Scan for the cell matching the given text and deliver its [X, Y] coordinate at center. 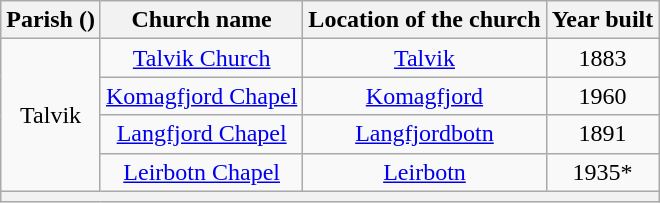
Talvik Church [201, 58]
1960 [602, 96]
Komagfjord Chapel [201, 96]
Langfjord Chapel [201, 134]
Church name [201, 20]
Langfjordbotn [424, 134]
Leirbotn [424, 172]
Komagfjord [424, 96]
1891 [602, 134]
Leirbotn Chapel [201, 172]
1883 [602, 58]
Location of the church [424, 20]
Year built [602, 20]
Parish () [51, 20]
1935* [602, 172]
